Detect which cell encompasses the target text, then output its [X, Y] center coordinate. 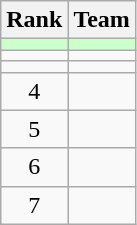
Rank [34, 20]
7 [34, 205]
4 [34, 91]
5 [34, 129]
6 [34, 167]
Team [102, 20]
